Capture the cell that displays the provided text and extract its [X, Y] central coordinate. 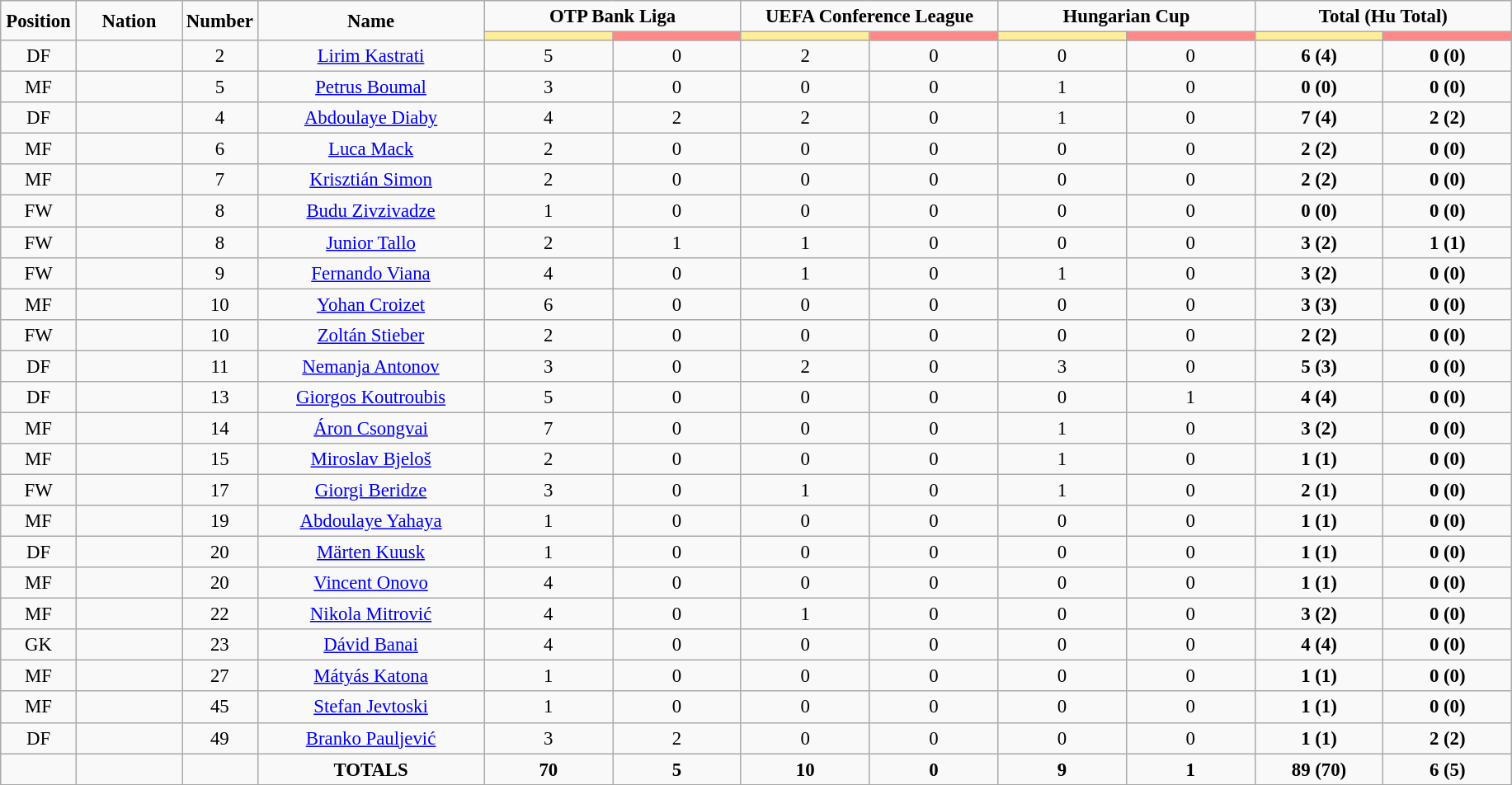
Mátyás Katona [371, 676]
Yohan Croizet [371, 304]
Junior Tallo [371, 242]
UEFA Conference League [869, 16]
2 (1) [1319, 490]
Zoltán Stieber [371, 335]
Nikola Mitrović [371, 614]
TOTALS [371, 769]
Märten Kuusk [371, 552]
Budu Zivzivadze [371, 211]
3 (3) [1319, 304]
14 [220, 428]
6 (4) [1319, 56]
Dávid Banai [371, 645]
Abdoulaye Yahaya [371, 521]
19 [220, 521]
17 [220, 490]
Nemanja Antonov [371, 366]
89 (70) [1319, 769]
6 (5) [1448, 769]
Hungarian Cup [1127, 16]
23 [220, 645]
11 [220, 366]
45 [220, 707]
Petrus Boumal [371, 87]
GK [39, 645]
Miroslav Bjeloš [371, 459]
Total (Hu Total) [1383, 16]
27 [220, 676]
15 [220, 459]
Áron Csongvai [371, 428]
Krisztián Simon [371, 181]
22 [220, 614]
13 [220, 397]
Lirim Kastrati [371, 56]
Number [220, 21]
Position [39, 21]
OTP Bank Liga [612, 16]
49 [220, 738]
Stefan Jevtoski [371, 707]
70 [549, 769]
5 (3) [1319, 366]
Branko Pauljević [371, 738]
Fernando Viana [371, 273]
Giorgos Koutroubis [371, 397]
Name [371, 21]
Nation [129, 21]
Luca Mack [371, 149]
Vincent Onovo [371, 583]
7 (4) [1319, 118]
Abdoulaye Diaby [371, 118]
Giorgi Beridze [371, 490]
